Find where the given text appears and provide that cell's center as [X, Y] coordinate. 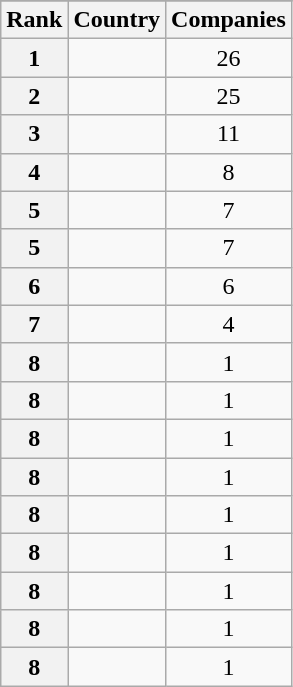
26 [229, 58]
2 [34, 96]
Companies [229, 20]
11 [229, 134]
Rank [34, 20]
25 [229, 96]
3 [34, 134]
Country [117, 20]
